Determine the [X, Y] coordinate at the center of the cell enclosing the given text.  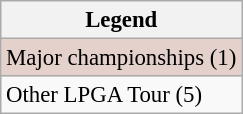
Legend [122, 20]
Major championships (1) [122, 58]
Other LPGA Tour (5) [122, 95]
